Identify which cell holds the provided text, then report its [x, y] central coordinate. 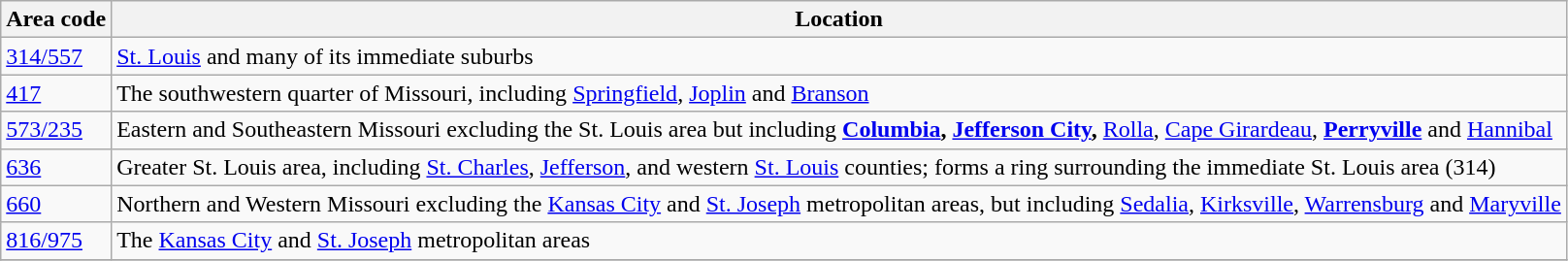
417 [56, 93]
Eastern and Southeastern Missouri excluding the St. Louis area but including Columbia, Jefferson City, Rolla, Cape Girardeau, Perryville and Hannibal [839, 130]
636 [56, 167]
The southwestern quarter of Missouri, including Springfield, Joplin and Branson [839, 93]
816/975 [56, 241]
573/235 [56, 130]
Greater St. Louis area, including St. Charles, Jefferson, and western St. Louis counties; forms a ring surrounding the immediate St. Louis area (314) [839, 167]
Area code [56, 19]
The Kansas City and St. Joseph metropolitan areas [839, 241]
314/557 [56, 56]
St. Louis and many of its immediate suburbs [839, 56]
Location [839, 19]
660 [56, 204]
